Return the (X, Y) coordinate for the center point of the cell that contains the specified text.  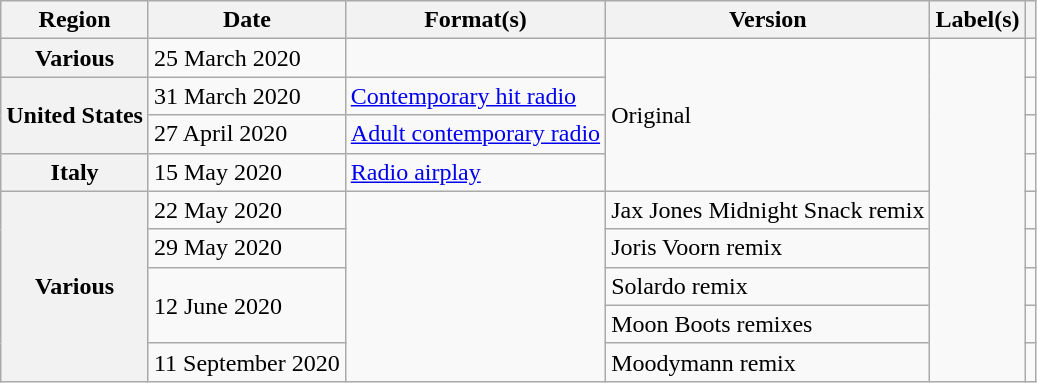
Moodymann remix (768, 362)
Label(s) (978, 20)
Joris Voorn remix (768, 248)
Contemporary hit radio (475, 96)
Date (246, 20)
22 May 2020 (246, 210)
15 May 2020 (246, 172)
Region (75, 20)
Version (768, 20)
Solardo remix (768, 286)
31 March 2020 (246, 96)
Adult contemporary radio (475, 134)
12 June 2020 (246, 305)
Radio airplay (475, 172)
Moon Boots remixes (768, 324)
Jax Jones Midnight Snack remix (768, 210)
United States (75, 115)
Format(s) (475, 20)
Italy (75, 172)
Original (768, 115)
25 March 2020 (246, 58)
27 April 2020 (246, 134)
11 September 2020 (246, 362)
29 May 2020 (246, 248)
